From the cell containing the given text, extract its center point as [x, y] coordinate. 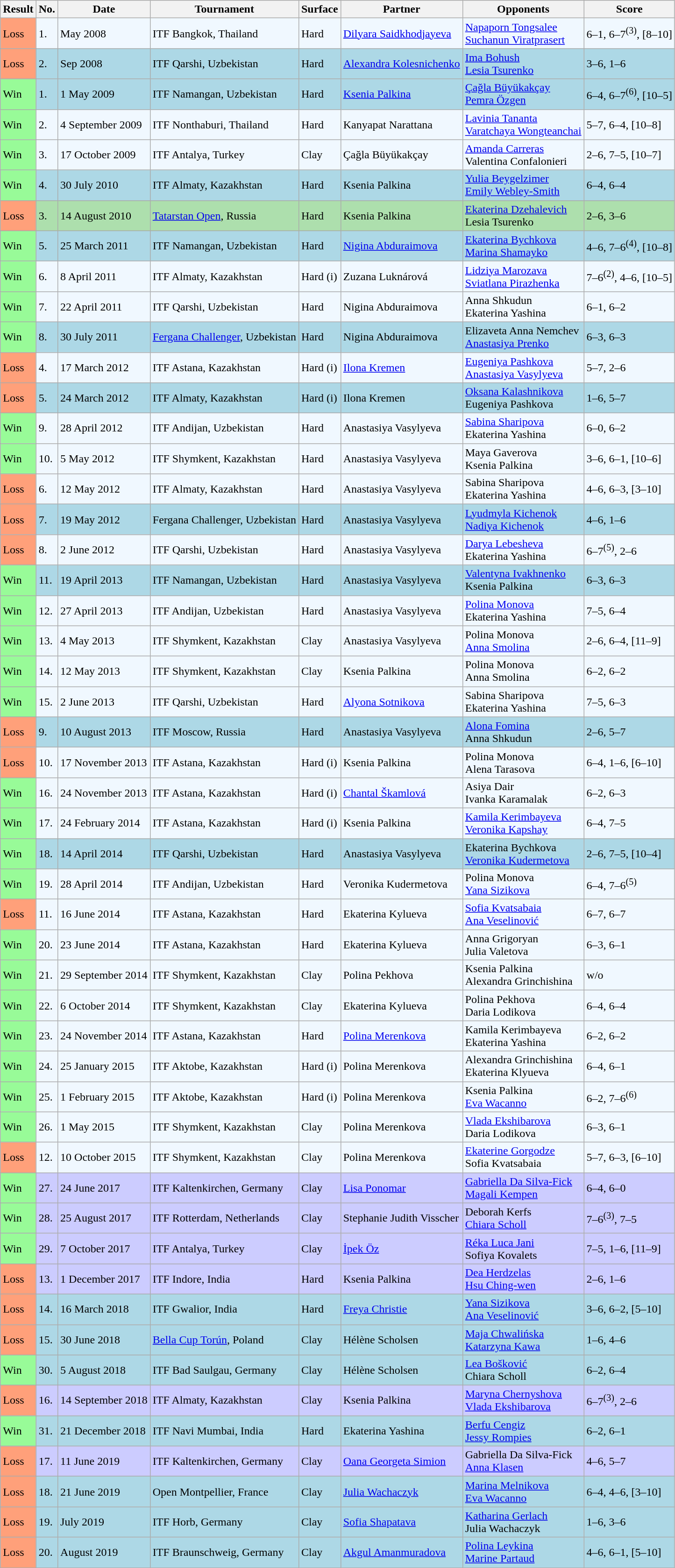
w/o [629, 975]
Valentyna Ivakhnenko Ksenia Palkina [523, 580]
4–6, 5–7 [629, 1462]
30 July 2011 [104, 337]
Oksana Kalashnikova Eugeniya Pashkova [523, 398]
2–6, 5–7 [629, 732]
6–4, 4–6, [3–10] [629, 1491]
Gabriella Da Silva-Fick Magali Kempen [523, 1188]
Eugeniya Pashkova Anastasiya Vasylyeva [523, 367]
6 October 2014 [104, 1006]
Maja Chwalińska Katarzyna Kawa [523, 1339]
Réka Luca Jani Sofiya Kovalets [523, 1249]
Sep 2008 [104, 64]
Marina Melnikova Eva Wacanno [523, 1491]
Polina Monova Yana Sizikova [523, 884]
6–0, 6–2 [629, 429]
Veronika Kudermetova [402, 884]
6–7(5), 2–6 [629, 550]
Oana Georgeta Simion [402, 1462]
Yulia Beygelzimer Emily Webley-Smith [523, 185]
Yana Sizikova Ana Veselinović [523, 1309]
25. [47, 1096]
Stephanie Judith Visscher [402, 1218]
21. [47, 975]
1 February 2015 [104, 1096]
8 April 2011 [104, 276]
3–6, 6–1, [10–6] [629, 459]
6–4, 6–1 [629, 1067]
Darya Lebesheva Ekaterina Yashina [523, 550]
4–6, 6–1, [5–10] [629, 1552]
Alexandra Kolesnichenko [402, 64]
21 June 2019 [104, 1491]
No. [47, 9]
27 April 2013 [104, 611]
17 March 2012 [104, 367]
6–2, 6–4 [629, 1370]
Ekaterina Yashina [402, 1431]
Ksenia Palkina Eva Wacanno [523, 1096]
Polina Pekhova [402, 975]
ITF Rotterdam, Netherlands [224, 1218]
7–5, 1–6, [11–9] [629, 1249]
7 October 2017 [104, 1249]
7–6(3), 7–5 [629, 1218]
Kamila Kerimbayeva Veronika Kapshay [523, 823]
ITF Bad Saulgau, Germany [224, 1370]
24 February 2014 [104, 823]
4 September 2009 [104, 124]
6–7(3), 2–6 [629, 1401]
12 May 2013 [104, 671]
3–6, 1–6 [629, 64]
Sofia Kvatsabaia Ana Veselinović [523, 914]
Gabriella Da Silva-Fick Anna Klasen [523, 1462]
6–4, 7–6(5) [629, 884]
6–4, 6–0 [629, 1188]
6–4, 7–5 [629, 823]
2–6, 1–6 [629, 1278]
Ekaterine Gorgodze Sofia Kvatsabaia [523, 1157]
12 May 2012 [104, 489]
1–6, 5–7 [629, 398]
Polina Leykina Marine Partaud [523, 1552]
30 July 2010 [104, 185]
10 August 2013 [104, 732]
Çağla Büyükakçay Pemra Özgen [523, 94]
28. [47, 1218]
Opponents [523, 9]
6–2, 7–6(6) [629, 1096]
6–4, 6–7(6), [10–5] [629, 94]
Tournament [224, 9]
Ekaterina Bychkova Veronika Kudermetova [523, 854]
22. [47, 1006]
2–6, 6–4, [11–9] [629, 641]
4–6, 7–6(4), [10–8] [629, 246]
16 June 2014 [104, 914]
7–5, 6–3 [629, 701]
Tatarstan Open, Russia [224, 216]
2 June 2013 [104, 701]
28 April 2014 [104, 884]
ITF Braunschweig, Germany [224, 1552]
Dilyara Saidkhodjayeva [402, 34]
Zuzana Luknárová [402, 276]
7–5, 6–4 [629, 611]
Alyona Sotnikova [402, 701]
2–6, 3–6 [629, 216]
Bella Cup Torún, Poland [224, 1339]
ITF Nonthaburi, Thailand [224, 124]
14 April 2014 [104, 854]
Julia Wachaczyk [402, 1491]
Amanda Carreras Valentina Confalonieri [523, 155]
30 June 2018 [104, 1339]
Dea Herdzelas Hsu Ching-wen [523, 1278]
Katharina Gerlach Julia Wachaczyk [523, 1522]
Deborah Kerfs Chiara Scholl [523, 1218]
6–1, 6–7(3), [8–10] [629, 34]
5 May 2012 [104, 459]
Chantal Škamlová [402, 793]
Vlada Ekshibarova Daria Lodikova [523, 1127]
5 August 2018 [104, 1370]
Freya Christie [402, 1309]
Anna Shkudun Ekaterina Yashina [523, 306]
6–2, 6–1 [629, 1431]
ITF Navi Mumbai, India [224, 1431]
Maya Gaverova Ksenia Palkina [523, 459]
Akgul Amanmuradova [402, 1552]
Kanyapat Narattana [402, 124]
May 2008 [104, 34]
19 May 2012 [104, 519]
Polina Monova Ekaterina Yashina [523, 611]
Ksenia Palkina Alexandra Grinchishina [523, 975]
ITF Bangkok, Thailand [224, 34]
19 April 2013 [104, 580]
22 April 2011 [104, 306]
Date [104, 9]
16 March 2018 [104, 1309]
Lavinia Tananta Varatchaya Wongteanchai [523, 124]
1 December 2017 [104, 1278]
Berfu Cengiz Jessy Rompies [523, 1431]
ITF Horb, Germany [224, 1522]
5–7, 6–3, [6–10] [629, 1157]
6–1, 6–2 [629, 306]
Lisa Ponomar [402, 1188]
4–6, 1–6 [629, 519]
25 March 2011 [104, 246]
Elizaveta Anna Nemchev Anastasiya Prenko [523, 337]
Result [18, 9]
Çağla Büyükakçay [402, 155]
1–6, 4–6 [629, 1339]
31. [47, 1431]
24 November 2013 [104, 793]
11 June 2019 [104, 1462]
6–7, 6–7 [629, 914]
Surface [320, 9]
4 May 2013 [104, 641]
10 October 2015 [104, 1157]
6–4, 1–6, [6–10] [629, 762]
Lyudmyla Kichenok Nadiya Kichenok [523, 519]
25 January 2015 [104, 1067]
Maryna Chernyshova Vlada Ekshibarova [523, 1401]
5–7, 6–4, [10–8] [629, 124]
24 November 2014 [104, 1036]
Asiya Dair Ivanka Karamalak [523, 793]
2 June 2012 [104, 550]
ITF Moscow, Russia [224, 732]
ITF Indore, India [224, 1278]
July 2019 [104, 1522]
30. [47, 1370]
24 March 2012 [104, 398]
Alona Fomina Anna Shkudun [523, 732]
29 September 2014 [104, 975]
2–6, 7–5, [10–4] [629, 854]
Polina Pekhova Daria Lodikova [523, 1006]
1–6, 3–6 [629, 1522]
Ekaterina Bychkova Marina Shamayko [523, 246]
29. [47, 1249]
Ekaterina Dzehalevich Lesia Tsurenko [523, 216]
7–6(2), 4–6, [10–5] [629, 276]
August 2019 [104, 1552]
6–2, 6–3 [629, 793]
1 May 2015 [104, 1127]
Napaporn Tongsalee Suchanun Viratprasert [523, 34]
Sofia Shapatava [402, 1522]
Lidziya Marozava Sviatlana Pirazhenka [523, 276]
Polina Monova Alena Tarasova [523, 762]
Partner [402, 9]
1 May 2009 [104, 94]
3–6, 6–2, [5–10] [629, 1309]
24 June 2017 [104, 1188]
17 October 2009 [104, 155]
ITF Gwalior, India [224, 1309]
28 April 2012 [104, 429]
Alexandra Grinchishina Ekaterina Klyueva [523, 1067]
Anna Grigoryan Julia Valetova [523, 945]
25 August 2017 [104, 1218]
Lea Bošković Chiara Scholl [523, 1370]
4–6, 6–3, [3–10] [629, 489]
Ima Bohush Lesia Tsurenko [523, 64]
Kamila Kerimbayeva Ekaterina Yashina [523, 1036]
14 August 2010 [104, 216]
5–7, 2–6 [629, 367]
24. [47, 1067]
İpek Öz [402, 1249]
26. [47, 1127]
14 September 2018 [104, 1401]
Open Montpellier, France [224, 1491]
27. [47, 1188]
23 June 2014 [104, 945]
2–6, 7–5, [10–7] [629, 155]
17 November 2013 [104, 762]
Score [629, 9]
23. [47, 1036]
21 December 2018 [104, 1431]
